Detect which cell encompasses the target text, then output its (X, Y) center coordinate. 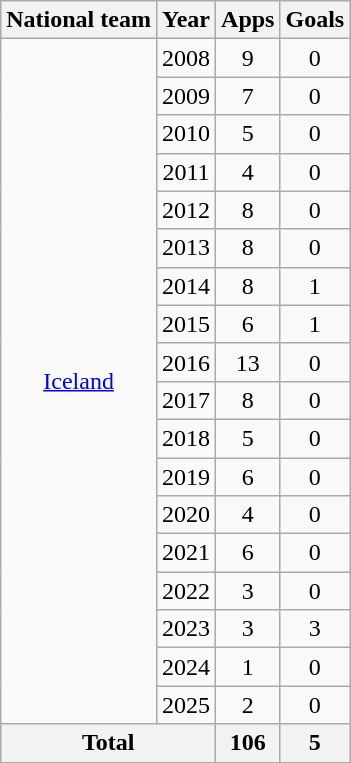
2013 (186, 248)
2012 (186, 210)
2016 (186, 362)
2018 (186, 438)
Goals (315, 20)
2023 (186, 629)
Iceland (79, 382)
2010 (186, 134)
2017 (186, 400)
2009 (186, 96)
Year (186, 20)
13 (248, 362)
2019 (186, 477)
National team (79, 20)
2025 (186, 705)
7 (248, 96)
2024 (186, 667)
2011 (186, 172)
9 (248, 58)
2015 (186, 324)
2014 (186, 286)
106 (248, 743)
2022 (186, 591)
2008 (186, 58)
2 (248, 705)
Total (108, 743)
Apps (248, 20)
2020 (186, 515)
2021 (186, 553)
